Extract the [x, y] coordinate from the center of the cell holding the provided text.  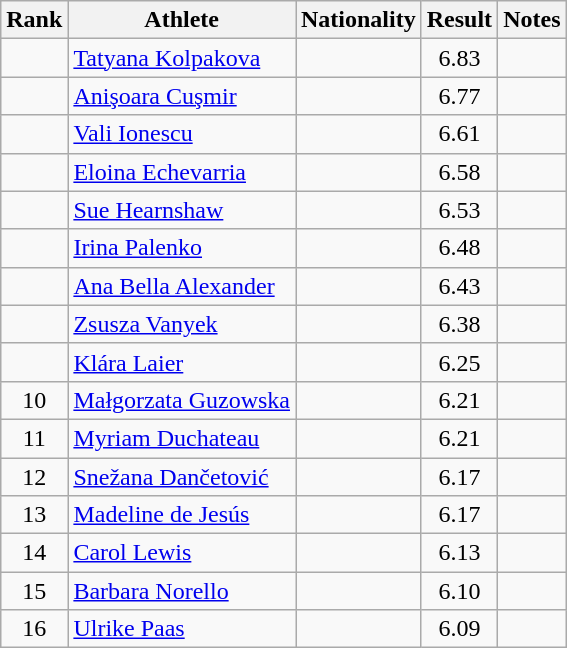
6.09 [459, 629]
16 [34, 629]
Klára Laier [182, 362]
6.58 [459, 172]
Irina Palenko [182, 248]
11 [34, 438]
Zsusza Vanyek [182, 324]
Result [459, 20]
Myriam Duchateau [182, 438]
10 [34, 400]
6.38 [459, 324]
Carol Lewis [182, 553]
Rank [34, 20]
6.83 [459, 58]
Notes [532, 20]
Vali Ionescu [182, 134]
14 [34, 553]
6.61 [459, 134]
Ulrike Paas [182, 629]
Nationality [359, 20]
Małgorzata Guzowska [182, 400]
Ana Bella Alexander [182, 286]
Madeline de Jesús [182, 515]
13 [34, 515]
Snežana Dančetović [182, 477]
6.10 [459, 591]
Anişoara Cuşmir [182, 96]
6.43 [459, 286]
Athlete [182, 20]
6.25 [459, 362]
6.13 [459, 553]
Eloina Echevarria [182, 172]
6.48 [459, 248]
15 [34, 591]
Sue Hearnshaw [182, 210]
12 [34, 477]
Tatyana Kolpakova [182, 58]
Barbara Norello [182, 591]
6.53 [459, 210]
6.77 [459, 96]
